Capture the cell that displays the provided text and extract its (X, Y) central coordinate. 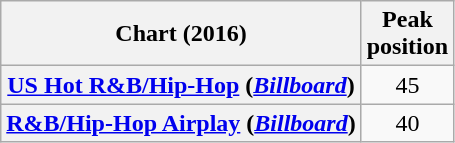
Peakposition (407, 34)
Chart (2016) (181, 34)
45 (407, 85)
US Hot R&B/Hip-Hop (Billboard) (181, 85)
40 (407, 123)
R&B/Hip-Hop Airplay (Billboard) (181, 123)
